Capture the cell that displays the provided text and extract its [X, Y] central coordinate. 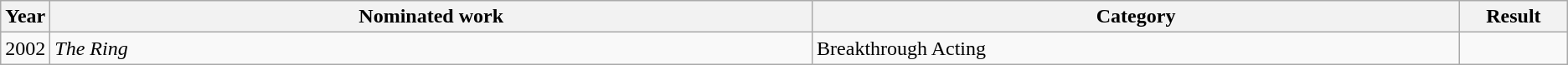
Category [1136, 17]
The Ring [431, 48]
2002 [25, 48]
Nominated work [431, 17]
Result [1514, 17]
Year [25, 17]
Breakthrough Acting [1136, 48]
